Search for the cell housing the specified text and yield its [x, y] center coordinate. 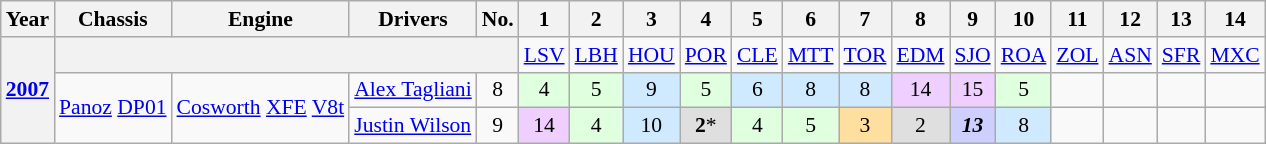
HOU [652, 55]
11 [1077, 19]
Cosworth XFE V8t [261, 108]
Panoz DP01 [112, 108]
2007 [28, 90]
MXC [1234, 55]
LSV [544, 55]
2* [706, 126]
TOR [866, 55]
12 [1130, 19]
1 [544, 19]
Justin Wilson [413, 126]
POR [706, 55]
Alex Tagliani [413, 90]
Year [28, 19]
LBH [596, 55]
CLE [758, 55]
15 [973, 90]
Drivers [413, 19]
MTT [811, 55]
Chassis [112, 19]
ROA [1024, 55]
7 [866, 19]
EDM [920, 55]
ZOL [1077, 55]
Engine [261, 19]
No. [498, 19]
SFR [1182, 55]
SJO [973, 55]
ASN [1130, 55]
